Provide the (x, y) coordinate of the cell's center where the given text is located.  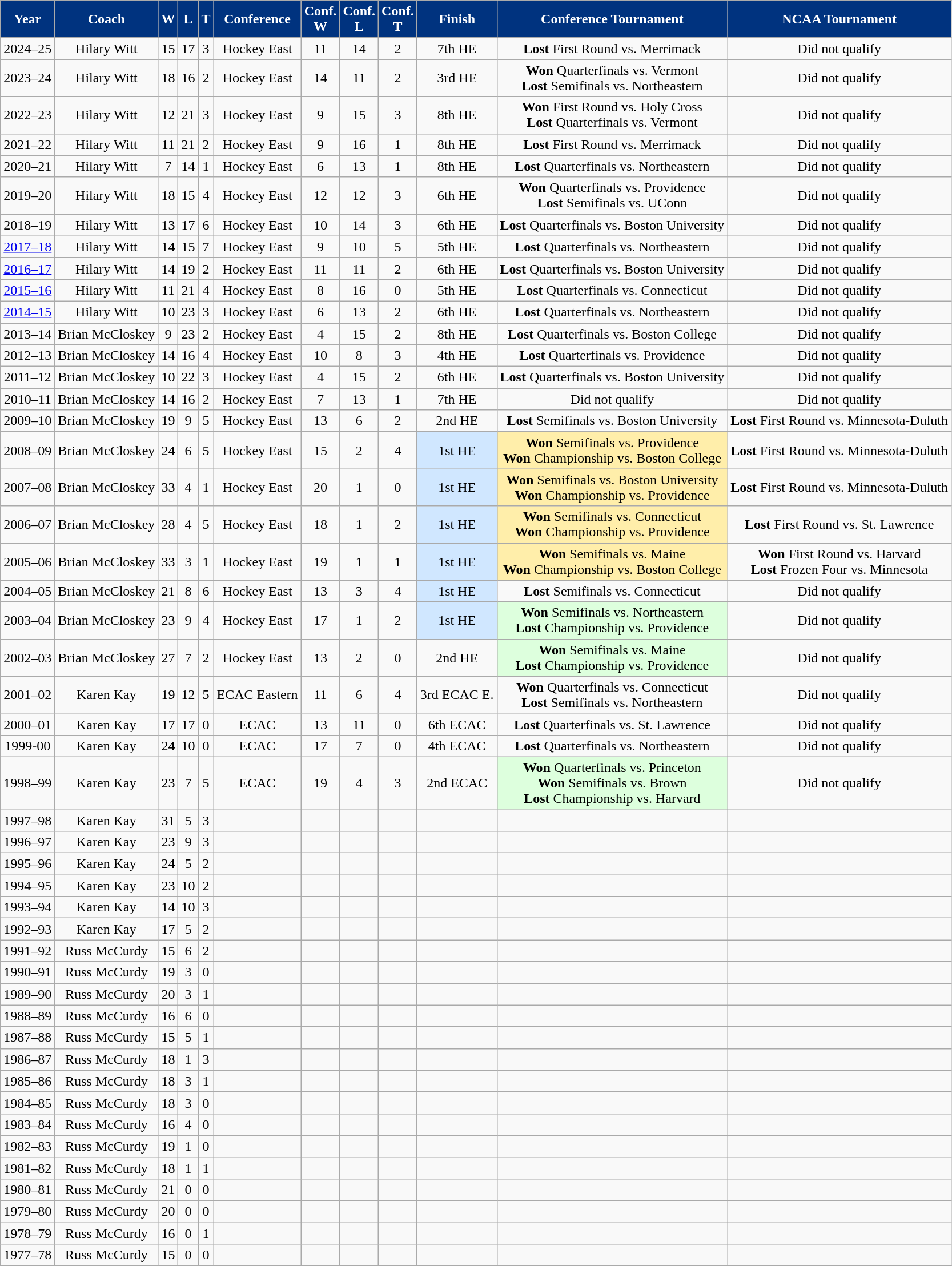
1987–88 (27, 1038)
1981–82 (27, 1168)
2020–21 (27, 166)
6th ECAC (457, 724)
1993–94 (27, 907)
Won First Round vs. Holy Cross Lost Quarterfinals vs. Vermont (612, 115)
2009–10 (27, 421)
2002–03 (27, 658)
1985–86 (27, 1081)
Conference (257, 19)
4th ECAC (457, 746)
Won Semifinals vs. Maine Won Championship vs. Boston College (612, 562)
Won Quarterfinals vs. Providence Lost Semifinals vs. UConn (612, 195)
2001–02 (27, 694)
Year (27, 19)
1999-00 (27, 746)
2013–14 (27, 334)
1983–84 (27, 1124)
1995–96 (27, 864)
1990–91 (27, 972)
Lost First Round vs. St. Lawrence (839, 524)
Conf. L (359, 19)
2000–01 (27, 724)
1998–99 (27, 783)
2012–13 (27, 356)
Won Semifinals vs. Northeastern Lost Championship vs. Providence (612, 620)
Lost Quarterfinals vs. Connecticut (612, 290)
Finish (457, 19)
2015–16 (27, 290)
Won First Round vs. Harvard Lost Frozen Four vs. Minnesota (839, 562)
31 (168, 821)
ECAC Eastern (257, 694)
1980–81 (27, 1190)
2004–05 (27, 591)
27 (168, 658)
2019–20 (27, 195)
2nd ECAC (457, 783)
2018–19 (27, 225)
2011–12 (27, 377)
2017–18 (27, 247)
1979–80 (27, 1212)
L (188, 19)
3rd ECAC E. (457, 694)
2006–07 (27, 524)
Won Semifinals vs. Boston University Won Championship vs. Providence (612, 488)
Conf. W (320, 19)
W (168, 19)
1986–87 (27, 1059)
2014–15 (27, 312)
1989–90 (27, 994)
Lost Quarterfinals vs. St. Lawrence (612, 724)
2010–11 (27, 399)
28 (168, 524)
1997–98 (27, 821)
Won Quarterfinals vs. Vermont Lost Semifinals vs. Northeastern (612, 78)
2021–22 (27, 144)
NCAA Tournament (839, 19)
Won Semifinals vs. Maine Lost Championship vs. Providence (612, 658)
Won Quarterfinals vs. Connecticut Lost Semifinals vs. Northeastern (612, 694)
1988–89 (27, 1016)
1984–85 (27, 1103)
1978–79 (27, 1233)
Conf. T (398, 19)
2007–08 (27, 488)
2005–06 (27, 562)
Lost Semifinals vs. Connecticut (612, 591)
1996–97 (27, 842)
1982–83 (27, 1146)
2003–04 (27, 620)
2016–17 (27, 268)
1977–78 (27, 1255)
2023–24 (27, 78)
Lost Quarterfinals vs. Boston College (612, 334)
Won Semifinals vs. Providence Won Championship vs. Boston College (612, 450)
Won Quarterfinals vs. Princeton Won Semifinals vs. Brown Lost Championship vs. Harvard (612, 783)
1992–93 (27, 929)
22 (188, 377)
Lost Semifinals vs. Boston University (612, 421)
Won Semifinals vs. Connecticut Won Championship vs. Providence (612, 524)
1991–92 (27, 951)
2024–25 (27, 49)
Conference Tournament (612, 19)
2022–23 (27, 115)
Coach (106, 19)
1994–95 (27, 886)
T (206, 19)
2008–09 (27, 450)
Lost Quarterfinals vs. Providence (612, 356)
3rd HE (457, 78)
4th HE (457, 356)
